Determine the [X, Y] coordinate at the center of the cell enclosing the given text.  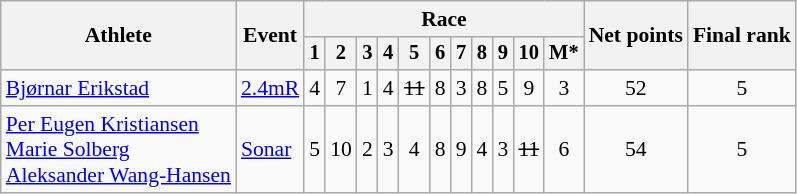
M* [564, 54]
2.4mR [270, 88]
Final rank [742, 36]
Athlete [118, 36]
52 [636, 88]
Bjørnar Erikstad [118, 88]
54 [636, 150]
Event [270, 36]
Sonar [270, 150]
Net points [636, 36]
Race [444, 19]
Per Eugen KristiansenMarie SolbergAleksander Wang-Hansen [118, 150]
